For the text-containing cell, return its midpoint in [X, Y] coordinate format. 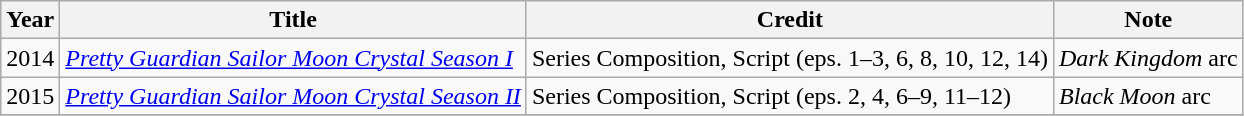
Black Moon arc [1148, 96]
Note [1148, 20]
Year [30, 20]
2015 [30, 96]
Pretty Guardian Sailor Moon Crystal Season I [294, 58]
Series Composition, Script (eps. 2, 4, 6–9, 11–12) [790, 96]
Dark Kingdom arc [1148, 58]
Credit [790, 20]
2014 [30, 58]
Title [294, 20]
Series Composition, Script (eps. 1–3, 6, 8, 10, 12, 14) [790, 58]
Pretty Guardian Sailor Moon Crystal Season II [294, 96]
